Extract the (x, y) coordinate from the center of the cell holding the provided text.  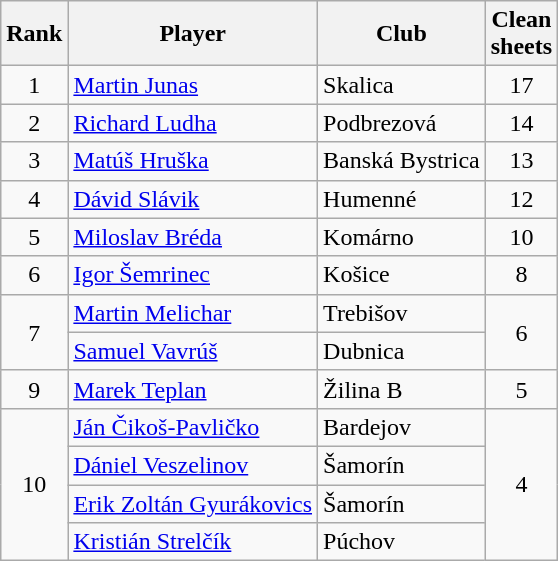
Matúš Hruška (193, 161)
9 (34, 389)
8 (521, 275)
Púchov (402, 542)
Clean sheets (521, 34)
Rank (34, 34)
Žilina B (402, 389)
Bardejov (402, 427)
17 (521, 85)
Samuel Vavrúš (193, 351)
13 (521, 161)
Player (193, 34)
Marek Teplan (193, 389)
14 (521, 123)
Igor Šemrinec (193, 275)
Trebišov (402, 313)
Skalica (402, 85)
Dubnica (402, 351)
2 (34, 123)
Miloslav Bréda (193, 237)
Kristián Strelčík (193, 542)
Podbrezová (402, 123)
Humenné (402, 199)
Dávid Slávik (193, 199)
Martin Junas (193, 85)
1 (34, 85)
Martin Melichar (193, 313)
Ján Čikoš-Pavličko (193, 427)
Banská Bystrica (402, 161)
Dániel Veszelinov (193, 465)
12 (521, 199)
7 (34, 332)
Erik Zoltán Gyurákovics (193, 503)
3 (34, 161)
Komárno (402, 237)
Club (402, 34)
Richard Ludha (193, 123)
Košice (402, 275)
